Extract the (X, Y) coordinate from the center of the cell holding the provided text.  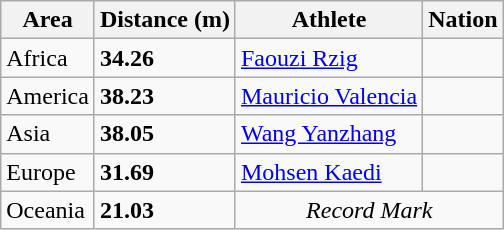
34.26 (164, 58)
38.23 (164, 96)
31.69 (164, 172)
38.05 (164, 134)
Oceania (48, 210)
Nation (463, 20)
21.03 (164, 210)
America (48, 96)
Distance (m) (164, 20)
Wang Yanzhang (328, 134)
Record Mark (369, 210)
Mauricio Valencia (328, 96)
Europe (48, 172)
Faouzi Rzig (328, 58)
Mohsen Kaedi (328, 172)
Area (48, 20)
Athlete (328, 20)
Asia (48, 134)
Africa (48, 58)
